Locate the cell with the specified text and output its (x, y) center coordinate. 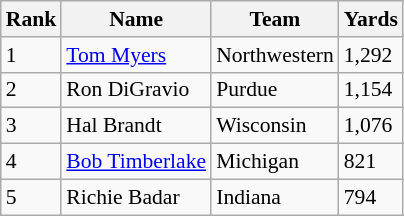
Indiana (275, 197)
Name (136, 19)
1,154 (371, 90)
Purdue (275, 90)
Rank (32, 19)
1 (32, 55)
1,076 (371, 126)
Yards (371, 19)
4 (32, 162)
Northwestern (275, 55)
Richie Badar (136, 197)
794 (371, 197)
1,292 (371, 55)
Wisconsin (275, 126)
Michigan (275, 162)
Tom Myers (136, 55)
821 (371, 162)
2 (32, 90)
Hal Brandt (136, 126)
Ron DiGravio (136, 90)
Team (275, 19)
Bob Timberlake (136, 162)
3 (32, 126)
5 (32, 197)
